Capture the cell that displays the provided text and extract its (x, y) central coordinate. 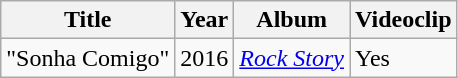
Year (204, 20)
Yes (404, 58)
Album (292, 20)
Rock Story (292, 58)
Videoclip (404, 20)
Title (88, 20)
"Sonha Comigo" (88, 58)
2016 (204, 58)
